Capture the cell that displays the provided text and extract its [x, y] central coordinate. 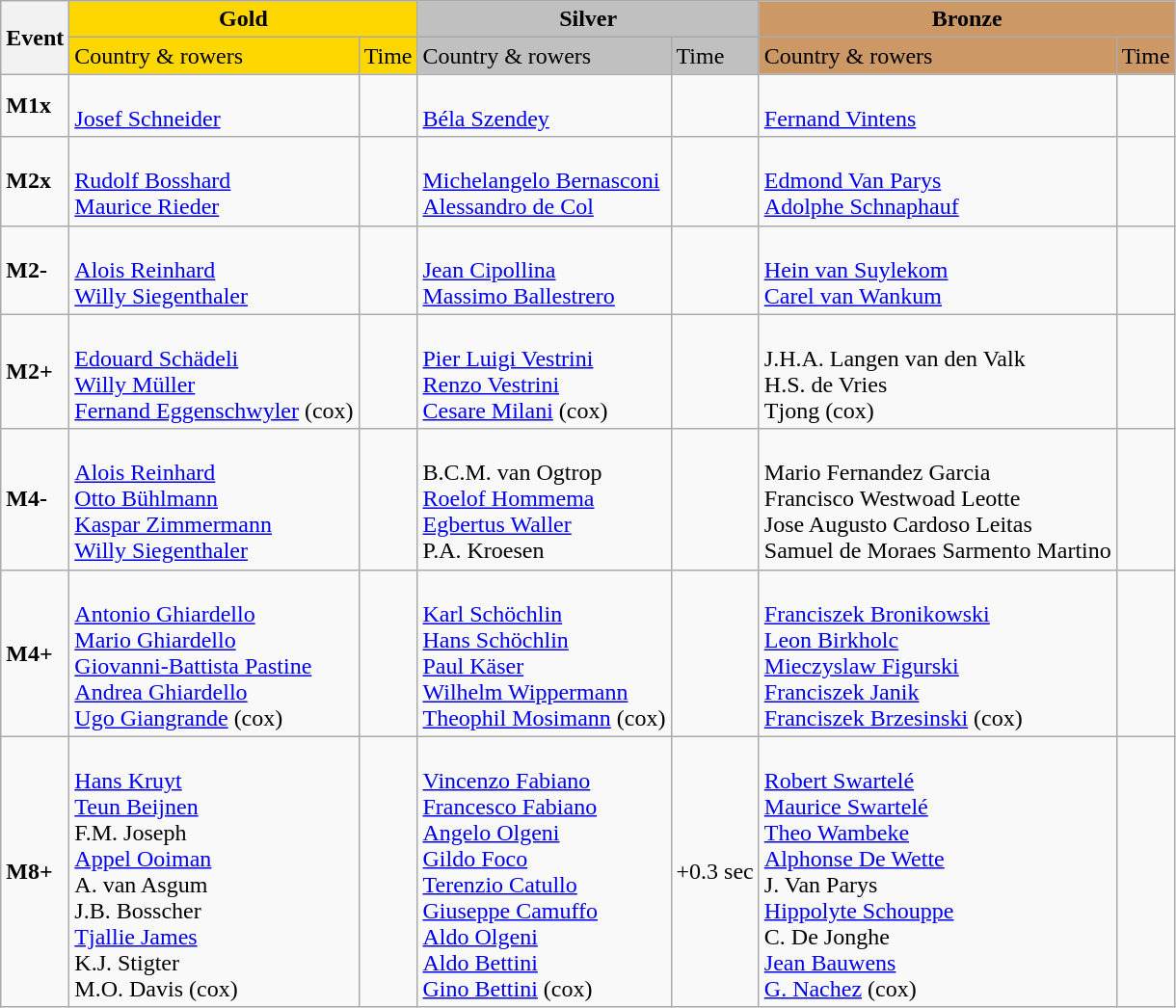
Michelangelo Bernasconi Alessandro de Col [544, 181]
Pier Luigi Vestrini Renzo Vestrini Cesare Milani (cox) [544, 372]
Robert Swartelé Maurice Swartelé Theo Wambeke Alphonse De Wette J. Van Parys Hippolyte Schouppe C. De Jonghe Jean Bauwens G. Nachez (cox) [937, 871]
Silver [588, 19]
Alois Reinhard Willy Siegenthaler [214, 270]
Event [35, 38]
Edouard Schädeli Willy Müller Fernand Eggenschwyler (cox) [214, 372]
Edmond Van Parys Adolphe Schnaphauf [937, 181]
M8+ [35, 871]
Bronze [967, 19]
Alois Reinhard Otto Bühlmann Kaspar Zimmermann Willy Siegenthaler [214, 499]
M4+ [35, 653]
M2- [35, 270]
Jean Cipollina Massimo Ballestrero [544, 270]
Gold [243, 19]
M2x [35, 181]
M2+ [35, 372]
Hans Kruyt Teun Beijnen F.M. Joseph Appel Ooiman A. van Asgum J.B. Bosscher Tjallie James K.J. Stigter M.O. Davis (cox) [214, 871]
Mario Fernandez Garcia Francisco Westwoad Leotte Jose Augusto Cardoso Leitas Samuel de Moraes Sarmento Martino [937, 499]
Antonio Ghiardello Mario Ghiardello Giovanni-Battista Pastine Andrea Ghiardello Ugo Giangrande (cox) [214, 653]
Fernand Vintens [937, 106]
B.C.M. van Ogtrop Roelof Hommema Egbertus Waller P.A. Kroesen [544, 499]
J.H.A. Langen van den Valk H.S. de Vries Tjong (cox) [937, 372]
M1x [35, 106]
Franciszek Bronikowski Leon Birkholc Mieczyslaw Figurski Franciszek Janik Franciszek Brzesinski (cox) [937, 653]
+0.3 sec [715, 871]
Josef Schneider [214, 106]
Karl Schöchlin Hans Schöchlin Paul Käser Wilhelm Wippermann Theophil Mosimann (cox) [544, 653]
Rudolf Bosshard Maurice Rieder [214, 181]
M4- [35, 499]
Vincenzo Fabiano Francesco Fabiano Angelo Olgeni Gildo Foco Terenzio Catullo Giuseppe Camuffo Aldo Olgeni Aldo Bettini Gino Bettini (cox) [544, 871]
Béla Szendey [544, 106]
Hein van Suylekom Carel van Wankum [937, 270]
